Search for the cell housing the specified text and yield its [X, Y] center coordinate. 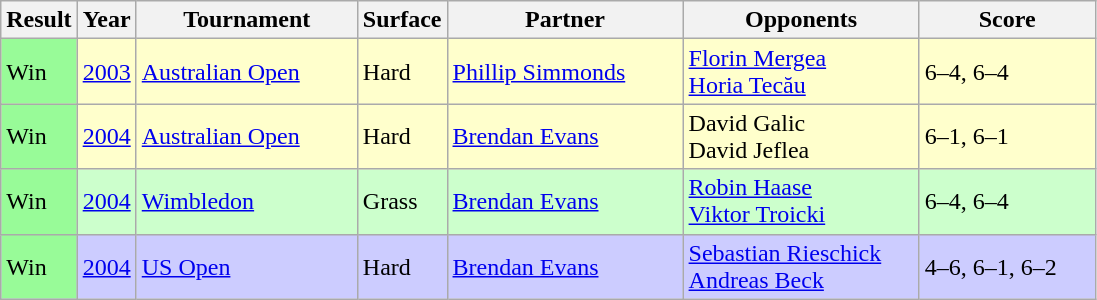
Florin Mergea Horia Tecău [801, 72]
Grass [402, 202]
US Open [246, 266]
6–1, 6–1 [1007, 136]
Robin Haase Viktor Troicki [801, 202]
Year [106, 20]
Partner [565, 20]
Opponents [801, 20]
Sebastian Rieschick Andreas Beck [801, 266]
4–6, 6–1, 6–2 [1007, 266]
Surface [402, 20]
Tournament [246, 20]
Score [1007, 20]
Phillip Simmonds [565, 72]
2003 [106, 72]
Result [39, 20]
David Galic David Jeflea [801, 136]
Wimbledon [246, 202]
